Provide the [X, Y] coordinate of the cell's center where the given text is located.  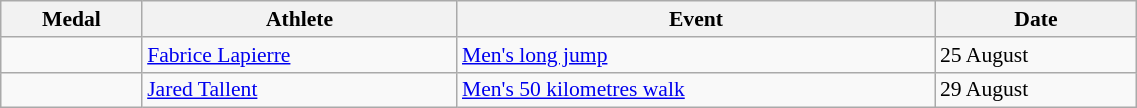
Date [1036, 19]
Men's 50 kilometres walk [696, 90]
25 August [1036, 55]
Jared Tallent [300, 90]
Fabrice Lapierre [300, 55]
Event [696, 19]
Men's long jump [696, 55]
Athlete [300, 19]
29 August [1036, 90]
Medal [72, 19]
